Identify which cell holds the provided text, then report its [X, Y] central coordinate. 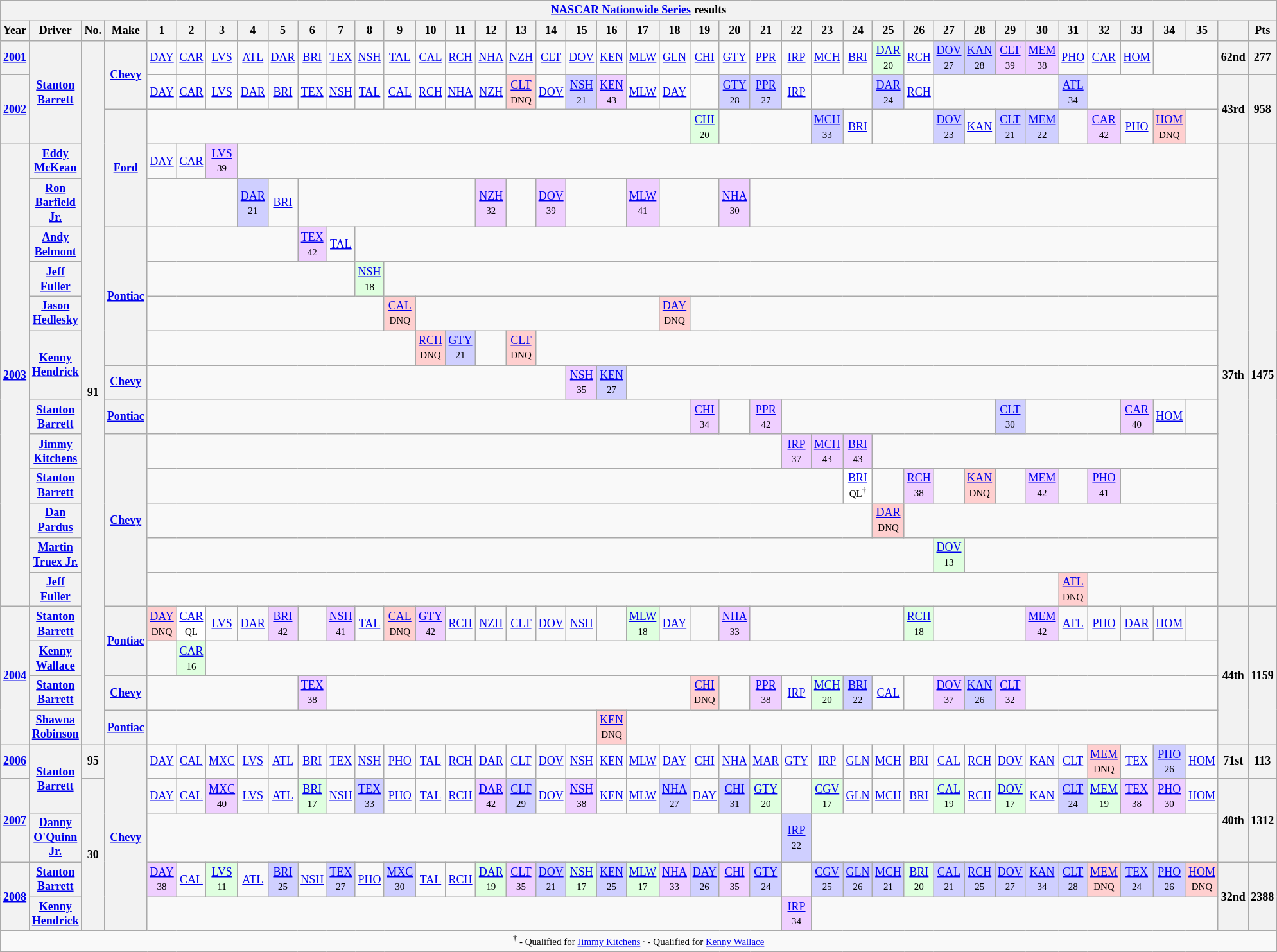
Ford [126, 168]
DOV23 [949, 126]
KAN34 [1042, 879]
44th [1233, 675]
35 [1202, 31]
DAR24 [889, 92]
CAR40 [1136, 417]
MLW41 [642, 203]
CHI35 [734, 879]
NASCAR Nationwide Series results [639, 10]
277 [1262, 58]
ATL34 [1073, 92]
RCH25 [980, 879]
LVS39 [222, 161]
NSH17 [582, 879]
KEN43 [612, 92]
19 [704, 31]
43rd [1233, 109]
7 [340, 31]
Andy Belmont [55, 245]
24 [858, 31]
CLT39 [1011, 58]
Shawna Robinson [55, 727]
TEX33 [370, 796]
CHIDNQ [704, 693]
CAR16 [191, 659]
Pts [1262, 31]
MXC40 [222, 796]
2007 [15, 820]
DAR19 [491, 879]
NSH35 [582, 383]
TEX24 [1136, 879]
Make [126, 31]
62nd [1233, 58]
GLN26 [858, 879]
DOV39 [551, 203]
2008 [15, 896]
MXC [222, 762]
DOV17 [1011, 796]
Dan Pardus [55, 521]
Ron Barfield Jr. [55, 203]
BRI25 [282, 879]
CLT24 [1073, 796]
10 [431, 31]
PPR [766, 58]
DAY38 [162, 879]
NSH38 [582, 796]
DOV21 [551, 879]
MLW17 [642, 879]
91 [92, 392]
NHA27 [675, 796]
MCH21 [889, 879]
RCH18 [919, 624]
CHI20 [704, 126]
CLT35 [521, 879]
LVS11 [222, 879]
DAR42 [491, 796]
27 [949, 31]
NSH21 [582, 92]
CLT28 [1073, 879]
28 [980, 31]
CAL21 [949, 879]
CLT29 [521, 796]
MEM19 [1104, 796]
CARQL [191, 624]
4 [253, 31]
† - Qualified for Jimmy Kitchens · - Qualified for Kenny Wallace [639, 941]
IRP22 [797, 838]
MCH43 [827, 451]
CLT30 [1011, 417]
DOV13 [949, 555]
13 [521, 31]
DAR20 [889, 58]
2006 [15, 762]
95 [92, 762]
KENDNQ [612, 727]
CHI31 [734, 796]
71st [1233, 762]
ATLDNQ [1073, 589]
MEM38 [1042, 58]
18 [675, 31]
3 [222, 31]
6 [312, 31]
15 [582, 31]
2003 [15, 375]
NZH32 [491, 203]
Martin Truex Jr. [55, 555]
34 [1170, 31]
DAY26 [704, 879]
GTY20 [766, 796]
Jason Hedlesky [55, 313]
MCH33 [827, 126]
CAR42 [1104, 126]
KANDNQ [980, 486]
20 [734, 31]
2004 [15, 675]
16 [612, 31]
CGV17 [827, 796]
KEN27 [612, 383]
Jimmy Kitchens [55, 451]
958 [1262, 109]
MAR [766, 762]
CLT21 [1011, 126]
RCHDNQ [431, 348]
1159 [1262, 675]
PPR38 [766, 693]
CAL19 [949, 796]
NSH18 [370, 279]
11 [460, 31]
BRI42 [282, 624]
25 [889, 31]
5 [282, 31]
MXC30 [400, 879]
1 [162, 31]
BRI22 [858, 693]
12 [491, 31]
GTY42 [431, 624]
Driver [55, 31]
TEX27 [340, 879]
32nd [1233, 896]
1312 [1262, 820]
GTY28 [734, 92]
8 [370, 31]
BRI17 [312, 796]
2388 [1262, 896]
32 [1104, 31]
KEN25 [612, 879]
23 [827, 31]
37th [1233, 375]
IRP34 [797, 914]
Year [15, 31]
CHI34 [704, 417]
113 [1262, 762]
Kenny Wallace [55, 659]
PPR42 [766, 417]
GTY21 [460, 348]
CLT32 [1011, 693]
MLW18 [642, 624]
TEX42 [312, 245]
31 [1073, 31]
NSH41 [340, 624]
17 [642, 31]
BRI20 [919, 879]
21 [766, 31]
26 [919, 31]
RCH38 [919, 486]
CGV25 [827, 879]
GTY24 [766, 879]
14 [551, 31]
29 [1011, 31]
DAR21 [253, 203]
PHO30 [1170, 796]
40th [1233, 820]
9 [400, 31]
Eddy McKean [55, 161]
BRIQL† [858, 486]
1475 [1262, 375]
2002 [15, 109]
No. [92, 31]
MEM22 [1042, 126]
KAN26 [980, 693]
22 [797, 31]
PPR27 [766, 92]
Danny O'Quinn Jr. [55, 838]
PHO41 [1104, 486]
33 [1136, 31]
NHA30 [734, 203]
DARDNQ [889, 521]
IRP37 [797, 451]
MCH20 [827, 693]
BRI43 [858, 451]
DOV37 [949, 693]
2001 [15, 58]
KAN28 [980, 58]
2 [191, 31]
